Identify which cell holds the provided text, then report its (X, Y) central coordinate. 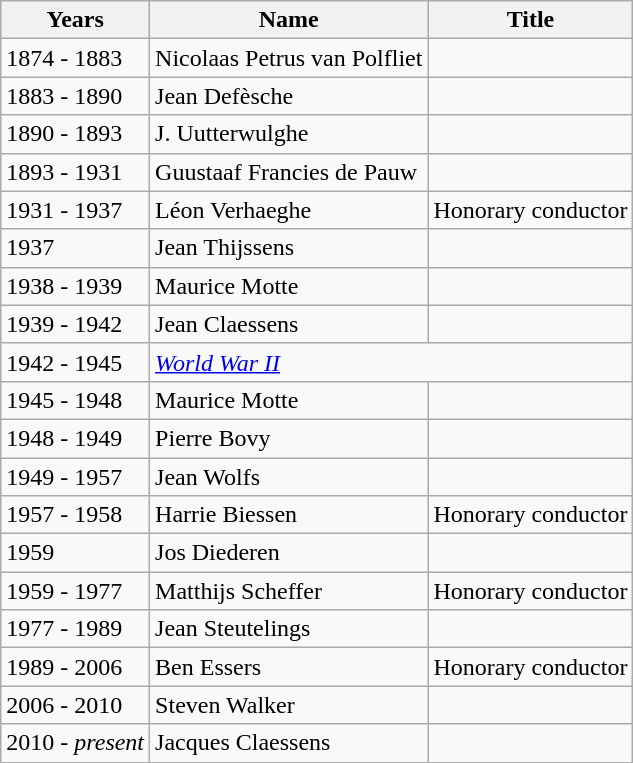
1977 - 1989 (76, 629)
1939 - 1942 (76, 324)
1874 - 1883 (76, 58)
Name (289, 20)
J. Uutterwulghe (289, 134)
Léon Verhaeghe (289, 210)
1949 - 1957 (76, 477)
Years (76, 20)
1945 - 1948 (76, 400)
1883 - 1890 (76, 96)
Jean Claessens (289, 324)
Jean Thijssens (289, 248)
Guustaaf Francies de Pauw (289, 172)
1948 - 1949 (76, 438)
Pierre Bovy (289, 438)
Jacques Claessens (289, 743)
World War II (392, 362)
Matthijs Scheffer (289, 591)
1931 - 1937 (76, 210)
1989 - 2006 (76, 667)
Ben Essers (289, 667)
1957 - 1958 (76, 515)
2006 - 2010 (76, 705)
Steven Walker (289, 705)
1893 - 1931 (76, 172)
Title (530, 20)
1959 - 1977 (76, 591)
1942 - 1945 (76, 362)
1890 - 1893 (76, 134)
Jean Steutelings (289, 629)
Harrie Biessen (289, 515)
1938 - 1939 (76, 286)
Nicolaas Petrus van Polfliet (289, 58)
Jos Diederen (289, 553)
Jean Defèsche (289, 96)
1937 (76, 248)
Jean Wolfs (289, 477)
1959 (76, 553)
2010 - present (76, 743)
